For the text-containing cell, return its midpoint in (X, Y) coordinate format. 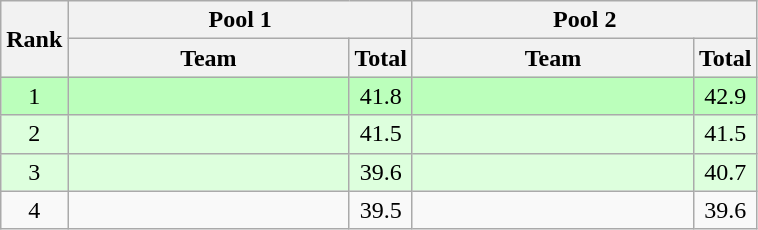
3 (34, 172)
39.5 (381, 210)
Pool 1 (240, 20)
2 (34, 134)
Rank (34, 39)
40.7 (726, 172)
Pool 2 (584, 20)
41.8 (381, 96)
1 (34, 96)
42.9 (726, 96)
4 (34, 210)
